From the cell containing the given text, extract its center point as [x, y] coordinate. 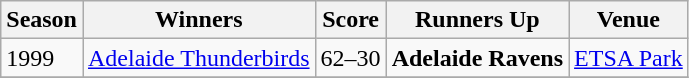
Venue [629, 20]
ETSA Park [629, 58]
Adelaide Ravens [477, 58]
Score [350, 20]
Season [42, 20]
Runners Up [477, 20]
Winners [198, 20]
Adelaide Thunderbirds [198, 58]
1999 [42, 58]
62–30 [350, 58]
